From the cell containing the given text, extract its center point as [X, Y] coordinate. 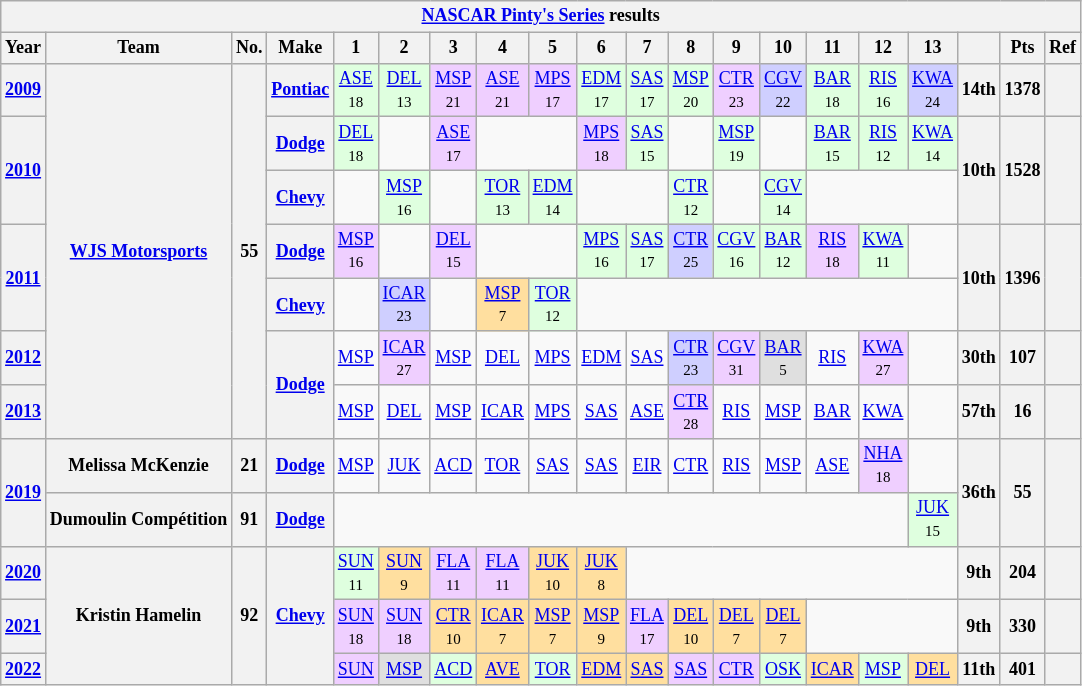
EIR [648, 466]
SUN11 [356, 573]
ICAR7 [503, 627]
NHA18 [883, 466]
CTR25 [690, 251]
1396 [1022, 278]
CGV22 [784, 90]
MPS18 [602, 144]
MSP21 [454, 90]
5 [552, 48]
2022 [24, 668]
KWA11 [883, 251]
401 [1022, 668]
DEL18 [356, 144]
CGV16 [736, 251]
DEL15 [454, 251]
7 [648, 48]
KWA24 [933, 90]
36th [978, 492]
204 [1022, 573]
Kristin Hamelin [138, 616]
TOR13 [503, 197]
3 [454, 48]
91 [250, 519]
EDM14 [552, 197]
ASE17 [454, 144]
ICAR27 [404, 358]
SAS15 [648, 144]
BAR5 [784, 358]
CTR12 [690, 197]
30th [978, 358]
9 [736, 48]
RIS18 [832, 251]
Pontiac [300, 90]
8 [690, 48]
330 [1022, 627]
DEL13 [404, 90]
ICAR23 [404, 305]
11th [978, 668]
EDM17 [602, 90]
1528 [1022, 170]
2012 [24, 358]
CTR28 [690, 412]
SUN [356, 668]
MSP9 [602, 627]
BAR18 [832, 90]
2009 [24, 90]
DEL10 [690, 627]
Dumoulin Compétition [138, 519]
11 [832, 48]
TOR12 [552, 305]
6 [602, 48]
BAR15 [832, 144]
No. [250, 48]
Pts [1022, 48]
4 [503, 48]
RIS12 [883, 144]
1 [356, 48]
ASE18 [356, 90]
KWA14 [933, 144]
MPS16 [602, 251]
107 [1022, 358]
RIS16 [883, 90]
13 [933, 48]
2021 [24, 627]
2013 [24, 412]
14th [978, 90]
Ref [1063, 48]
92 [250, 616]
ASE21 [503, 90]
2019 [24, 492]
JUK15 [933, 519]
JUK [404, 466]
2 [404, 48]
Team [138, 48]
16 [1022, 412]
2011 [24, 278]
Make [300, 48]
FLA17 [648, 627]
KWA27 [883, 358]
MSP19 [736, 144]
2010 [24, 170]
CTR10 [454, 627]
2020 [24, 573]
JUK10 [552, 573]
SUN9 [404, 573]
1378 [1022, 90]
CGV14 [784, 197]
57th [978, 412]
JUK8 [602, 573]
Melissa McKenzie [138, 466]
12 [883, 48]
NASCAR Pinty's Series results [541, 16]
10 [784, 48]
AVE [503, 668]
OSK [784, 668]
CGV31 [736, 358]
MPS17 [552, 90]
WJS Motorsports [138, 251]
KWA [883, 412]
MSP20 [690, 90]
BAR [832, 412]
21 [250, 466]
BAR12 [784, 251]
Year [24, 48]
